From the cell containing the given text, extract its center point as [x, y] coordinate. 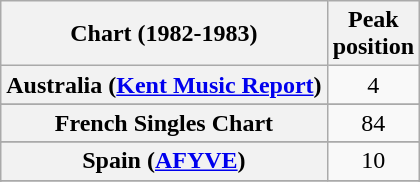
French Singles Chart [164, 123]
Chart (1982-1983) [164, 34]
4 [373, 85]
84 [373, 123]
Australia (Kent Music Report) [164, 85]
Peakposition [373, 34]
10 [373, 161]
Spain (AFYVE) [164, 161]
